Pinpoint the cell where the given text exists, returning its [X, Y] midpoint coordinate. 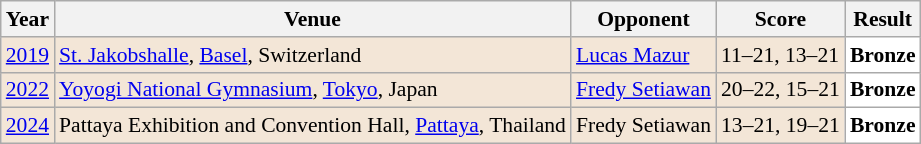
Venue [312, 19]
Yoyogi National Gymnasium, Tokyo, Japan [312, 90]
Score [780, 19]
Year [28, 19]
2019 [28, 55]
Opponent [644, 19]
St. Jakobshalle, Basel, Switzerland [312, 55]
2022 [28, 90]
13–21, 19–21 [780, 126]
11–21, 13–21 [780, 55]
2024 [28, 126]
Lucas Mazur [644, 55]
Result [883, 19]
20–22, 15–21 [780, 90]
Pattaya Exhibition and Convention Hall, Pattaya, Thailand [312, 126]
